Provide the [X, Y] coordinate of the cell's center where the given text is located.  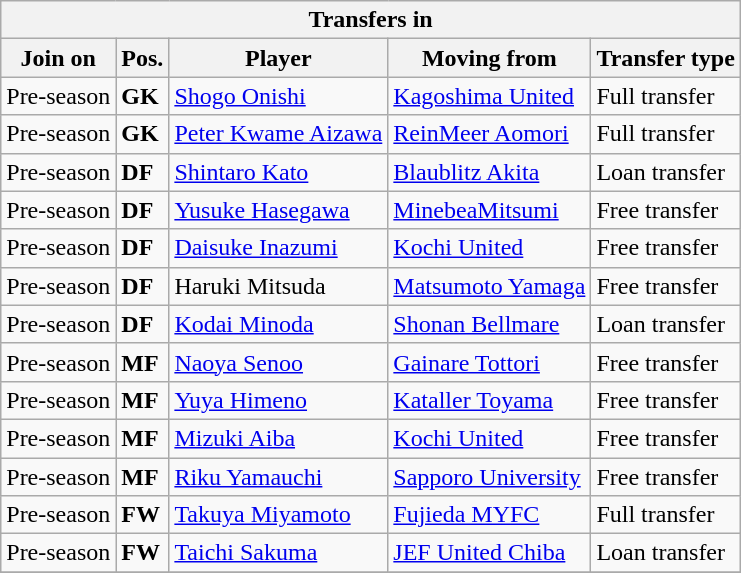
Matsumoto Yamaga [490, 286]
Taichi Sakuma [278, 553]
JEF United Chiba [490, 553]
Blaublitz Akita [490, 172]
Takuya Miyamoto [278, 515]
Yuya Himeno [278, 400]
Transfers in [371, 20]
Haruki Mitsuda [278, 286]
Shogo Onishi [278, 96]
Kataller Toyama [490, 400]
Moving from [490, 58]
Join on [58, 58]
Mizuki Aiba [278, 438]
Transfer type [666, 58]
MinebeaMitsumi [490, 210]
Fujieda MYFC [490, 515]
Daisuke Inazumi [278, 248]
Riku Yamauchi [278, 477]
Naoya Senoo [278, 362]
Player [278, 58]
Yusuke Hasegawa [278, 210]
Peter Kwame Aizawa [278, 134]
Shonan Bellmare [490, 324]
ReinMeer Aomori [490, 134]
Shintaro Kato [278, 172]
Sapporo University [490, 477]
Gainare Tottori [490, 362]
Kagoshima United [490, 96]
Pos. [142, 58]
Kodai Minoda [278, 324]
